Provide the [x, y] coordinate of the cell's center where the given text is located.  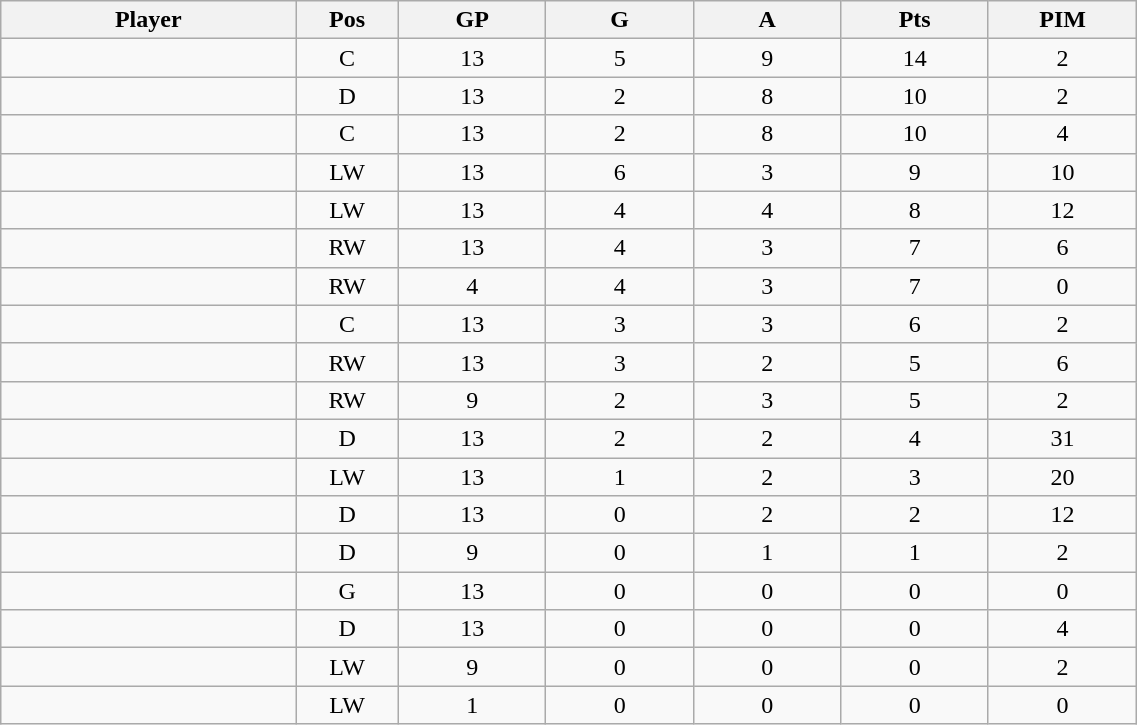
GP [472, 20]
A [766, 20]
20 [1062, 477]
31 [1062, 438]
Player [148, 20]
PIM [1062, 20]
14 [914, 58]
Pos [348, 20]
Pts [914, 20]
